Detect which cell encompasses the target text, then output its [x, y] center coordinate. 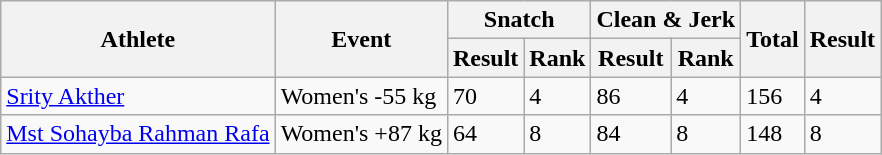
Srity Akther [138, 96]
Women's -55 kg [361, 96]
70 [485, 96]
Snatch [519, 20]
156 [773, 96]
Mst Sohayba Rahman Rafa [138, 134]
Clean & Jerk [666, 20]
148 [773, 134]
Women's +87 kg [361, 134]
84 [631, 134]
64 [485, 134]
86 [631, 96]
Athlete [138, 39]
Total [773, 39]
Event [361, 39]
